Return the (X, Y) coordinate for the center point of the cell that contains the specified text.  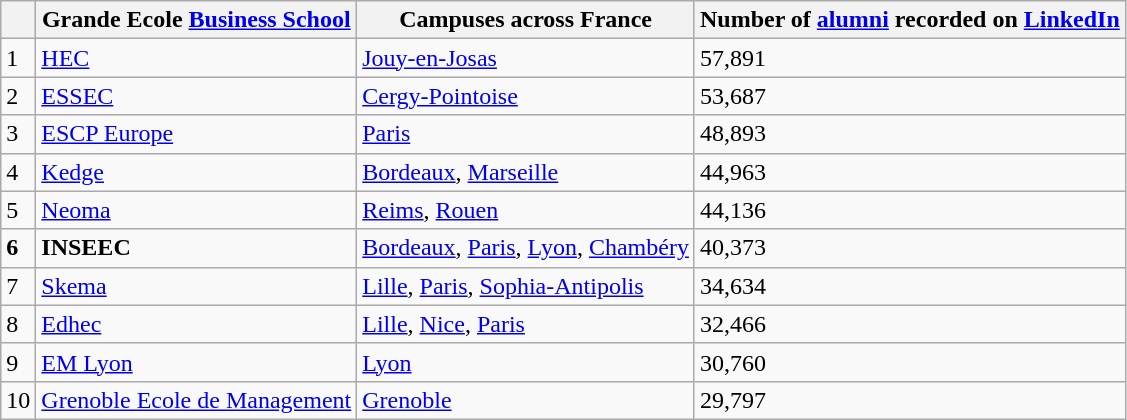
Bordeaux, Marseille (526, 172)
2 (18, 96)
Grenoble Ecole de Management (196, 400)
Number of alumni recorded on LinkedIn (910, 20)
Edhec (196, 324)
Lyon (526, 362)
INSEEC (196, 248)
5 (18, 210)
Skema (196, 286)
Kedge (196, 172)
Cergy-Pointoise (526, 96)
Lille, Nice, Paris (526, 324)
4 (18, 172)
32,466 (910, 324)
Paris (526, 134)
30,760 (910, 362)
Lille, Paris, Sophia-Antipolis (526, 286)
29,797 (910, 400)
53,687 (910, 96)
9 (18, 362)
34,634 (910, 286)
Reims, Rouen (526, 210)
Bordeaux, Paris, Lyon, Chambéry (526, 248)
3 (18, 134)
8 (18, 324)
44,963 (910, 172)
7 (18, 286)
6 (18, 248)
ESCP Europe (196, 134)
Campuses across France (526, 20)
1 (18, 58)
ESSEC (196, 96)
Jouy-en-Josas (526, 58)
Grenoble (526, 400)
Neoma (196, 210)
Grande Ecole Business School (196, 20)
HEC (196, 58)
40,373 (910, 248)
10 (18, 400)
EM Lyon (196, 362)
57,891 (910, 58)
48,893 (910, 134)
44,136 (910, 210)
